Detect which cell encompasses the target text, then output its [x, y] center coordinate. 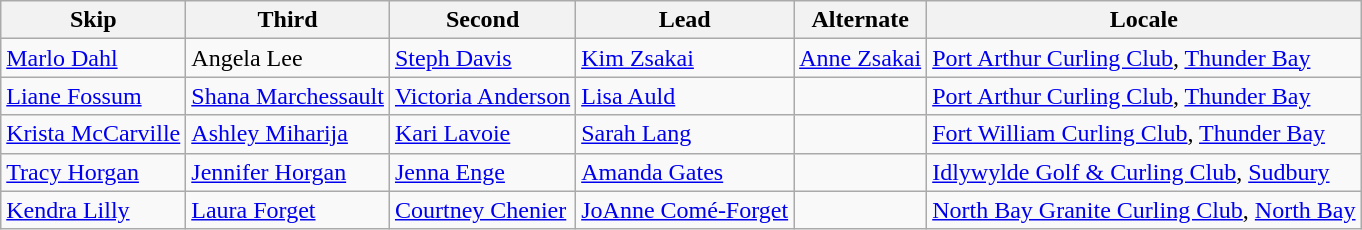
Amanda Gates [685, 172]
Anne Zsakai [860, 58]
Liane Fossum [94, 96]
Ashley Miharija [288, 134]
Lead [685, 20]
Shana Marchessault [288, 96]
Skip [94, 20]
North Bay Granite Curling Club, North Bay [1144, 210]
Idlywylde Golf & Curling Club, Sudbury [1144, 172]
Victoria Anderson [482, 96]
Third [288, 20]
Fort William Curling Club, Thunder Bay [1144, 134]
Kim Zsakai [685, 58]
Jenna Enge [482, 172]
Steph Davis [482, 58]
Marlo Dahl [94, 58]
Kendra Lilly [94, 210]
Kari Lavoie [482, 134]
Tracy Horgan [94, 172]
Second [482, 20]
Laura Forget [288, 210]
Locale [1144, 20]
Angela Lee [288, 58]
Alternate [860, 20]
Krista McCarville [94, 134]
Sarah Lang [685, 134]
Courtney Chenier [482, 210]
JoAnne Comé-Forget [685, 210]
Jennifer Horgan [288, 172]
Lisa Auld [685, 96]
